Scan for the cell matching the given text and deliver its [X, Y] coordinate at center. 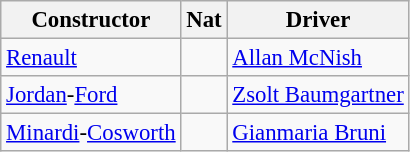
Nat [204, 20]
Minardi-Cosworth [91, 133]
Gianmaria Bruni [318, 133]
Jordan-Ford [91, 95]
Renault [91, 58]
Zsolt Baumgartner [318, 95]
Constructor [91, 20]
Allan McNish [318, 58]
Driver [318, 20]
